Output the [X, Y] coordinate of the center of the cell containing the given text.  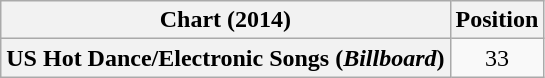
Chart (2014) [226, 20]
33 [497, 58]
Position [497, 20]
US Hot Dance/Electronic Songs (Billboard) [226, 58]
